Determine the [x, y] coordinate at the center of the cell enclosing the given text.  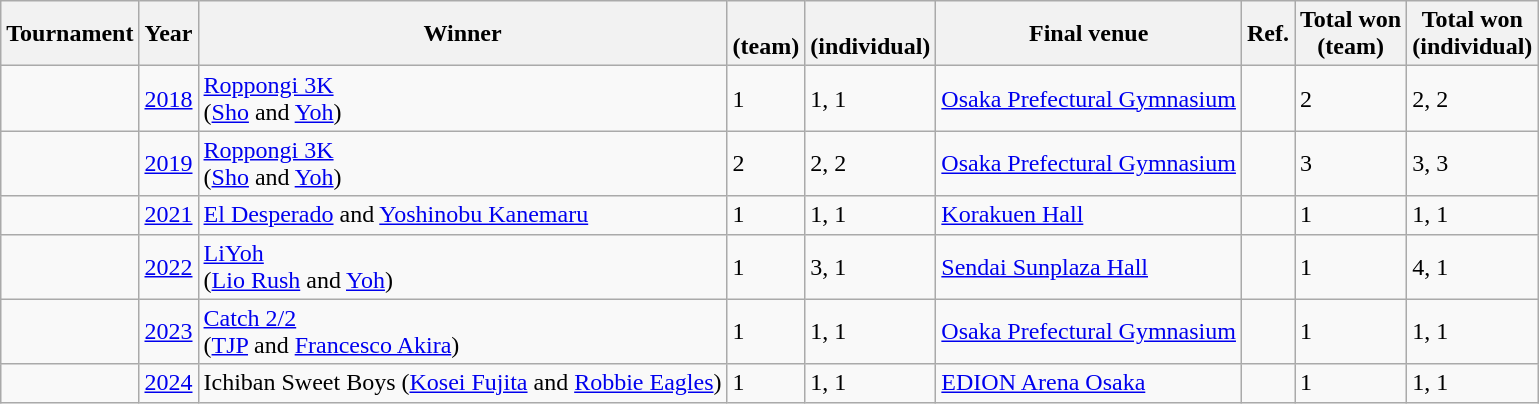
Korakuen Hall [1089, 215]
(individual) [870, 34]
Sendai Sunplaza Hall [1089, 266]
Tournament [70, 34]
2018 [168, 98]
Ref. [1268, 34]
El Desperado and Yoshinobu Kanemaru [462, 215]
Final venue [1089, 34]
LiYoh(Lio Rush and Yoh) [462, 266]
4, 1 [1472, 266]
Winner [462, 34]
2022 [168, 266]
(team) [766, 34]
2021 [168, 215]
EDION Arena Osaka [1089, 383]
Total won(team) [1351, 34]
3, 1 [870, 266]
Catch 2/2(TJP and Francesco Akira) [462, 332]
Year [168, 34]
Total won(individual) [1472, 34]
2023 [168, 332]
Ichiban Sweet Boys (Kosei Fujita and Robbie Eagles) [462, 383]
3, 3 [1472, 164]
2019 [168, 164]
2024 [168, 383]
3 [1351, 164]
